For the text-containing cell, return its midpoint in [x, y] coordinate format. 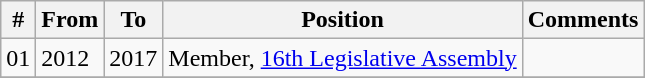
To [134, 20]
2012 [70, 58]
From [70, 20]
Position [342, 20]
01 [18, 58]
# [18, 20]
2017 [134, 58]
Comments [583, 20]
Member, 16th Legislative Assembly [342, 58]
